Detect which cell encompasses the target text, then output its [X, Y] center coordinate. 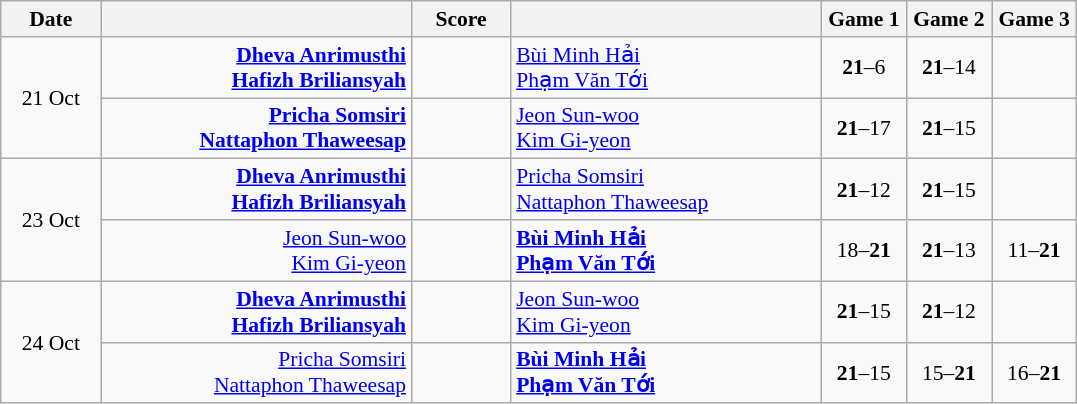
16–21 [1034, 372]
21–14 [948, 68]
Score [461, 19]
21–6 [864, 68]
23 Oct [51, 220]
21–17 [864, 128]
15–21 [948, 372]
11–21 [1034, 250]
21 Oct [51, 98]
21–13 [948, 250]
24 Oct [51, 342]
Game 1 [864, 19]
Date [51, 19]
Game 2 [948, 19]
18–21 [864, 250]
Game 3 [1034, 19]
